Locate the cell with the specified text and output its [x, y] center coordinate. 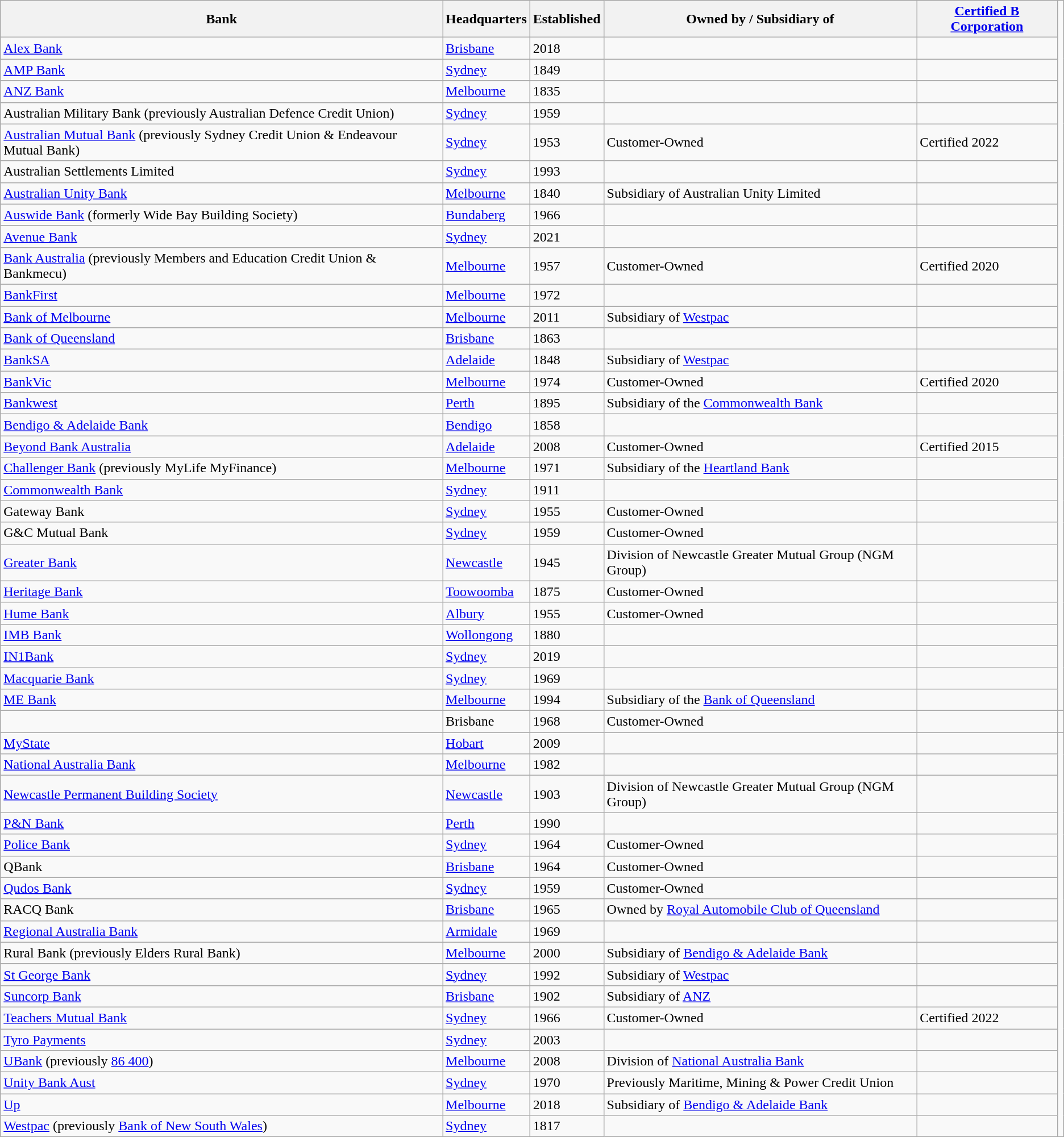
MyState [222, 743]
1902 [567, 996]
1957 [567, 266]
ME Bank [222, 700]
1858 [567, 425]
Australian Mutual Bank (previously Sydney Credit Union & Endeavour Mutual Bank) [222, 142]
1840 [567, 193]
1945 [567, 563]
Subsidiary of Australian Unity Limited [760, 193]
1953 [567, 142]
Gateway Bank [222, 511]
Commonwealth Bank [222, 490]
Certified 2015 [987, 447]
1965 [567, 910]
AMP Bank [222, 70]
Subsidiary of the Commonwealth Bank [760, 403]
Bendigo [487, 425]
Bank [222, 19]
Qudos Bank [222, 888]
1970 [567, 1083]
Bundaberg [487, 215]
Established [567, 19]
Newcastle Permanent Building Society [222, 794]
1971 [567, 468]
Previously Maritime, Mining & Power Credit Union [760, 1083]
QBank [222, 867]
BankVic [222, 382]
1880 [567, 635]
Auswide Bank (formerly Wide Bay Building Society) [222, 215]
2009 [567, 743]
Australian Settlements Limited [222, 172]
IN1Bank [222, 656]
G&C Mutual Bank [222, 533]
1972 [567, 295]
St George Bank [222, 974]
2011 [567, 316]
Owned by / Subsidiary of [760, 19]
2000 [567, 953]
1990 [567, 823]
Up [222, 1105]
Hobart [487, 743]
Beyond Bank Australia [222, 447]
Challenger Bank (previously MyLife MyFinance) [222, 468]
Subsidiary of the Heartland Bank [760, 468]
1982 [567, 765]
RACQ Bank [222, 910]
1835 [567, 91]
Heritage Bank [222, 592]
Police Bank [222, 845]
Toowoomba [487, 592]
BankSA [222, 360]
Division of National Australia Bank [760, 1061]
Unity Bank Aust [222, 1083]
1849 [567, 70]
Subsidiary of ANZ [760, 996]
Australian Military Bank (previously Australian Defence Credit Union) [222, 113]
P&N Bank [222, 823]
Armidale [487, 931]
Tyro Payments [222, 1039]
1974 [567, 382]
1863 [567, 339]
Bank of Queensland [222, 339]
Bendigo & Adelaide Bank [222, 425]
Suncorp Bank [222, 996]
Certified B Corporation [987, 19]
Owned by Royal Automobile Club of Queensland [760, 910]
2019 [567, 656]
Regional Australia Bank [222, 931]
Avenue Bank [222, 236]
UBank (previously 86 400) [222, 1061]
1875 [567, 592]
Hume Bank [222, 613]
2021 [567, 236]
Wollongong [487, 635]
1993 [567, 172]
ANZ Bank [222, 91]
BankFirst [222, 295]
1911 [567, 490]
Bank of Melbourne [222, 316]
1968 [567, 722]
Bankwest [222, 403]
Greater Bank [222, 563]
Teachers Mutual Bank [222, 1018]
Bank Australia (previously Members and Education Credit Union & Bankmecu) [222, 266]
National Australia Bank [222, 765]
Rural Bank (previously Elders Rural Bank) [222, 953]
1895 [567, 403]
Albury [487, 613]
1903 [567, 794]
Headquarters [487, 19]
IMB Bank [222, 635]
1848 [567, 360]
2003 [567, 1039]
1994 [567, 700]
Westpac (previously Bank of New South Wales) [222, 1126]
Subsidiary of the Bank of Queensland [760, 700]
Alex Bank [222, 48]
Macquarie Bank [222, 678]
1992 [567, 974]
Australian Unity Bank [222, 193]
1817 [567, 1126]
